From the cell containing the given text, extract its center point as (X, Y) coordinate. 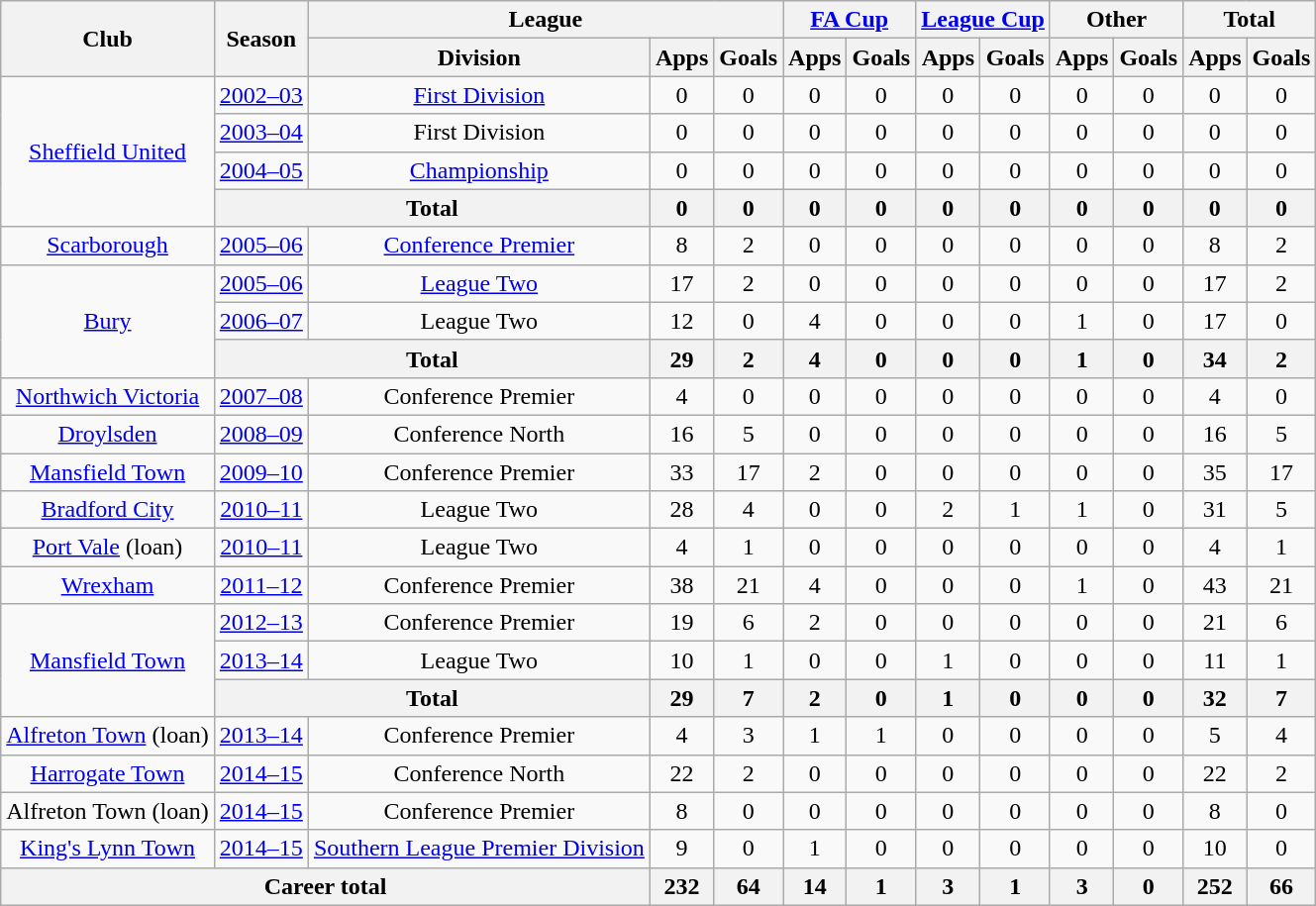
2003–04 (261, 133)
43 (1215, 585)
Wrexham (108, 585)
Division (479, 57)
2011–12 (261, 585)
Bradford City (108, 510)
Bury (108, 321)
35 (1215, 472)
FA Cup (850, 20)
Northwich Victoria (108, 396)
League Cup (983, 20)
32 (1215, 698)
Season (261, 39)
King's Lynn Town (108, 849)
28 (681, 510)
11 (1215, 660)
League (545, 20)
Southern League Premier Division (479, 849)
38 (681, 585)
Sheffield United (108, 151)
33 (681, 472)
2007–08 (261, 396)
Scarborough (108, 246)
31 (1215, 510)
66 (1281, 886)
34 (1215, 358)
Other (1116, 20)
2004–05 (261, 170)
2006–07 (261, 321)
14 (815, 886)
252 (1215, 886)
64 (749, 886)
2009–10 (261, 472)
2012–13 (261, 623)
Harrogate Town (108, 773)
Career total (326, 886)
Droylsden (108, 434)
Championship (479, 170)
9 (681, 849)
Club (108, 39)
2008–09 (261, 434)
19 (681, 623)
12 (681, 321)
Port Vale (loan) (108, 548)
232 (681, 886)
2002–03 (261, 95)
